For the text-containing cell, return its midpoint in [X, Y] coordinate format. 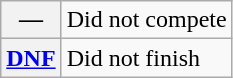
— [31, 20]
DNF [31, 58]
Did not compete [146, 20]
Did not finish [146, 58]
